Search for the cell housing the specified text and yield its (X, Y) center coordinate. 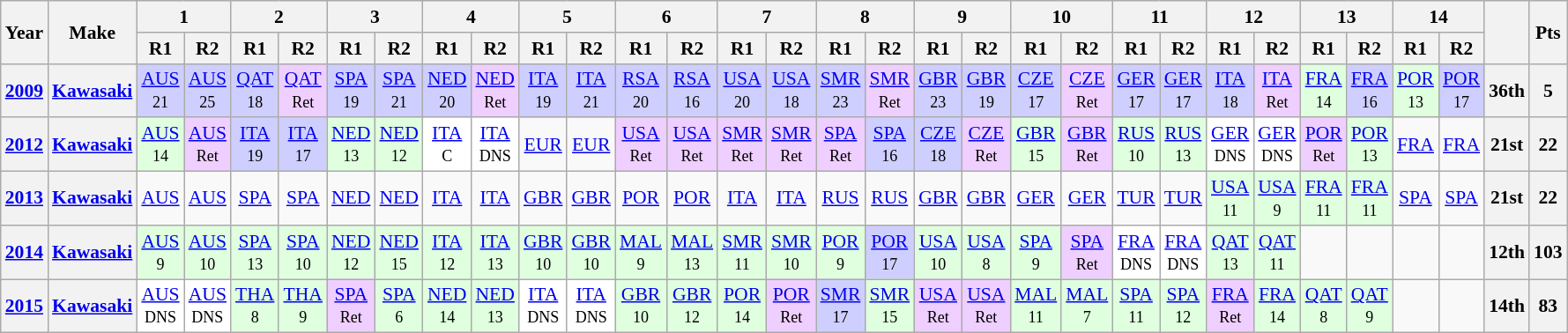
13 (1347, 17)
MAL7 (1087, 307)
ITA18 (1230, 90)
SMR17 (841, 307)
14th (1507, 307)
RSA20 (641, 90)
RUS13 (1183, 144)
SPA16 (889, 144)
CZE17 (1036, 90)
SPA10 (302, 252)
THA9 (302, 307)
QAT18 (255, 90)
AUS14 (160, 144)
Make (92, 32)
GBR15 (1036, 144)
36th (1507, 90)
MAL11 (1036, 307)
QAT13 (1230, 252)
SPA21 (398, 90)
GBR19 (987, 90)
103 (1548, 252)
POR9 (841, 252)
3 (375, 17)
USA8 (987, 252)
SPA6 (398, 307)
NEDRet (494, 90)
SPA19 (351, 90)
SPA9 (1036, 252)
10 (1061, 17)
USA20 (742, 90)
2 (279, 17)
Pts (1548, 32)
MAL9 (641, 252)
USA9 (1276, 199)
NED14 (447, 307)
Year (25, 32)
NED15 (398, 252)
GBRRet (1087, 144)
USA10 (938, 252)
SPA13 (255, 252)
GBR23 (938, 90)
SMR23 (841, 90)
2015 (25, 307)
83 (1548, 307)
QAT11 (1276, 252)
4 (471, 17)
POR14 (742, 307)
2014 (25, 252)
QATRet (302, 90)
SMR11 (742, 252)
ITA13 (494, 252)
12th (1507, 252)
QAT9 (1370, 307)
11 (1160, 17)
USA18 (791, 90)
14 (1438, 17)
AUSRet (208, 144)
7 (767, 17)
8 (866, 17)
AUS25 (208, 90)
ITA21 (591, 90)
FRARet (1230, 307)
ITAC (447, 144)
FRA16 (1370, 90)
RSA16 (692, 90)
2013 (25, 199)
ITA12 (447, 252)
AUS10 (208, 252)
QAT8 (1324, 307)
CZE18 (938, 144)
THA8 (255, 307)
2009 (25, 90)
USA11 (1230, 199)
2012 (25, 144)
GBR12 (692, 307)
SMR15 (889, 307)
AUS21 (160, 90)
1 (183, 17)
MAL13 (692, 252)
ITARet (1276, 90)
6 (666, 17)
9 (962, 17)
ITA17 (302, 144)
SPA12 (1183, 307)
SPA11 (1135, 307)
12 (1253, 17)
AUS9 (160, 252)
RUS10 (1135, 144)
NED20 (447, 90)
SMR10 (791, 252)
